Extract the (X, Y) coordinate from the center of the cell holding the provided text.  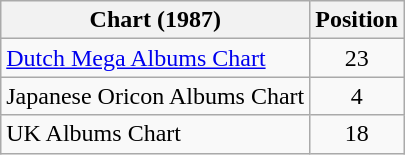
Chart (1987) (156, 20)
4 (357, 96)
UK Albums Chart (156, 134)
Japanese Oricon Albums Chart (156, 96)
Position (357, 20)
23 (357, 58)
18 (357, 134)
Dutch Mega Albums Chart (156, 58)
